Identify which cell holds the provided text, then report its (X, Y) central coordinate. 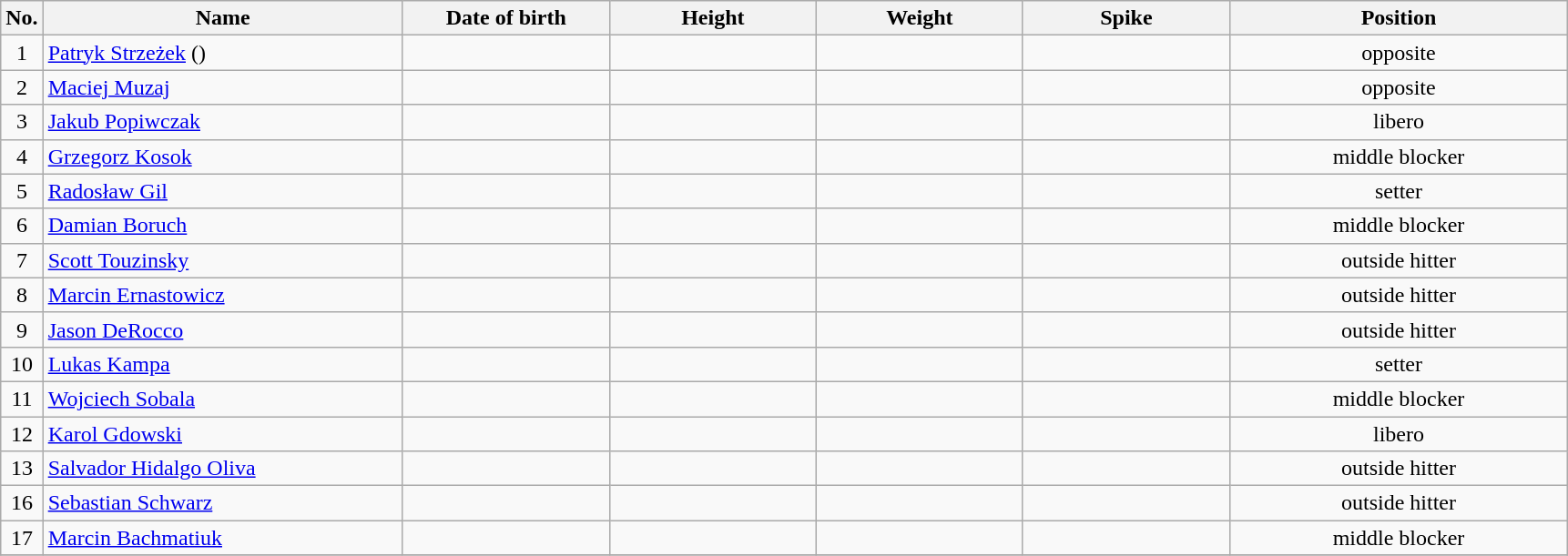
Radosław Gil (222, 191)
Sebastian Schwarz (222, 503)
4 (22, 157)
Weight (920, 18)
Position (1399, 18)
6 (22, 226)
16 (22, 503)
Jason DeRocco (222, 329)
2 (22, 87)
Jakub Popiwczak (222, 122)
8 (22, 295)
Spike (1125, 18)
Karol Gdowski (222, 434)
Marcin Bachmatiuk (222, 538)
Wojciech Sobala (222, 399)
Scott Touzinsky (222, 260)
3 (22, 122)
9 (22, 329)
17 (22, 538)
No. (22, 18)
Height (712, 18)
7 (22, 260)
Damian Boruch (222, 226)
Date of birth (506, 18)
11 (22, 399)
Marcin Ernastowicz (222, 295)
Salvador Hidalgo Oliva (222, 469)
5 (22, 191)
13 (22, 469)
Maciej Muzaj (222, 87)
Lukas Kampa (222, 364)
1 (22, 53)
12 (22, 434)
Patryk Strzeżek () (222, 53)
Grzegorz Kosok (222, 157)
Name (222, 18)
10 (22, 364)
